Return (X, Y) of the center of cell containing provided text 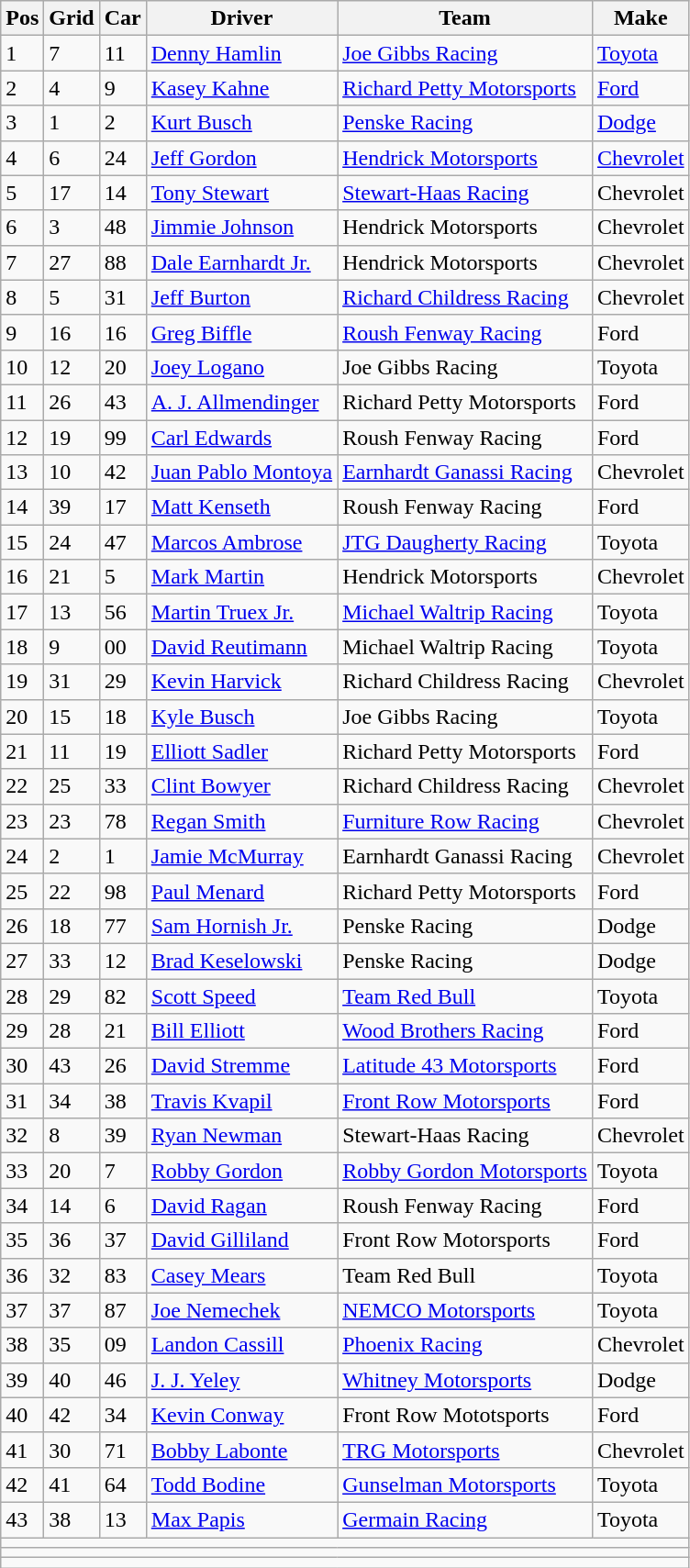
David Reutimann (241, 647)
Sam Hornish Jr. (241, 926)
Matt Kenseth (241, 507)
Bill Elliott (241, 1031)
Casey Mears (241, 1275)
Robby Gordon (241, 1171)
Furniture Row Racing (465, 821)
Gunselman Motorsports (465, 1485)
Jeff Burton (241, 297)
Clint Bowyer (241, 786)
Kyle Busch (241, 717)
Make (640, 18)
Landon Cassill (241, 1345)
Pos (22, 18)
J. J. Yeley (241, 1380)
Car (123, 18)
71 (123, 1450)
98 (123, 891)
Germain Racing (465, 1519)
Driver (241, 18)
88 (123, 262)
83 (123, 1275)
Bobby Labonte (241, 1450)
Brad Keselowski (241, 961)
77 (123, 926)
47 (123, 542)
Kurt Busch (241, 123)
Team (465, 18)
82 (123, 995)
Travis Kvapil (241, 1101)
78 (123, 821)
Dale Earnhardt Jr. (241, 262)
Wood Brothers Racing (465, 1031)
TRG Motorsports (465, 1450)
Max Papis (241, 1519)
A. J. Allmendinger (241, 402)
Latitude 43 Motorsports (465, 1066)
Marcos Ambrose (241, 542)
Juan Pablo Montoya (241, 473)
Phoenix Racing (465, 1345)
Kasey Kahne (241, 88)
Grid (72, 18)
00 (123, 647)
Elliott Sadler (241, 751)
87 (123, 1310)
09 (123, 1345)
Joe Nemechek (241, 1310)
David Gilliland (241, 1240)
Jamie McMurray (241, 856)
JTG Daugherty Racing (465, 542)
Kevin Harvick (241, 682)
David Stremme (241, 1066)
Scott Speed (241, 995)
64 (123, 1485)
Greg Biffle (241, 332)
Joey Logano (241, 367)
Carl Edwards (241, 438)
56 (123, 612)
Paul Menard (241, 891)
Front Row Mototsports (465, 1415)
48 (123, 228)
46 (123, 1380)
Mark Martin (241, 577)
Jimmie Johnson (241, 228)
NEMCO Motorsports (465, 1310)
Regan Smith (241, 821)
Martin Truex Jr. (241, 612)
Denny Hamlin (241, 53)
99 (123, 438)
Todd Bodine (241, 1485)
Tony Stewart (241, 193)
Jeff Gordon (241, 158)
Whitney Motorsports (465, 1380)
Kevin Conway (241, 1415)
David Ragan (241, 1206)
Ryan Newman (241, 1136)
Robby Gordon Motorsports (465, 1171)
